Extract the (x, y) coordinate from the center of the cell holding the provided text.  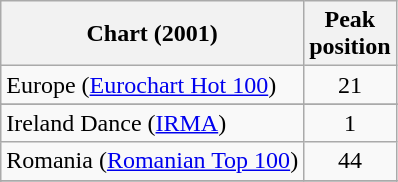
44 (350, 161)
1 (350, 123)
Romania (Romanian Top 100) (152, 161)
Peakposition (350, 34)
Chart (2001) (152, 34)
21 (350, 85)
Europe (Eurochart Hot 100) (152, 85)
Ireland Dance (IRMA) (152, 123)
